Return [X, Y] of the center of cell containing provided text 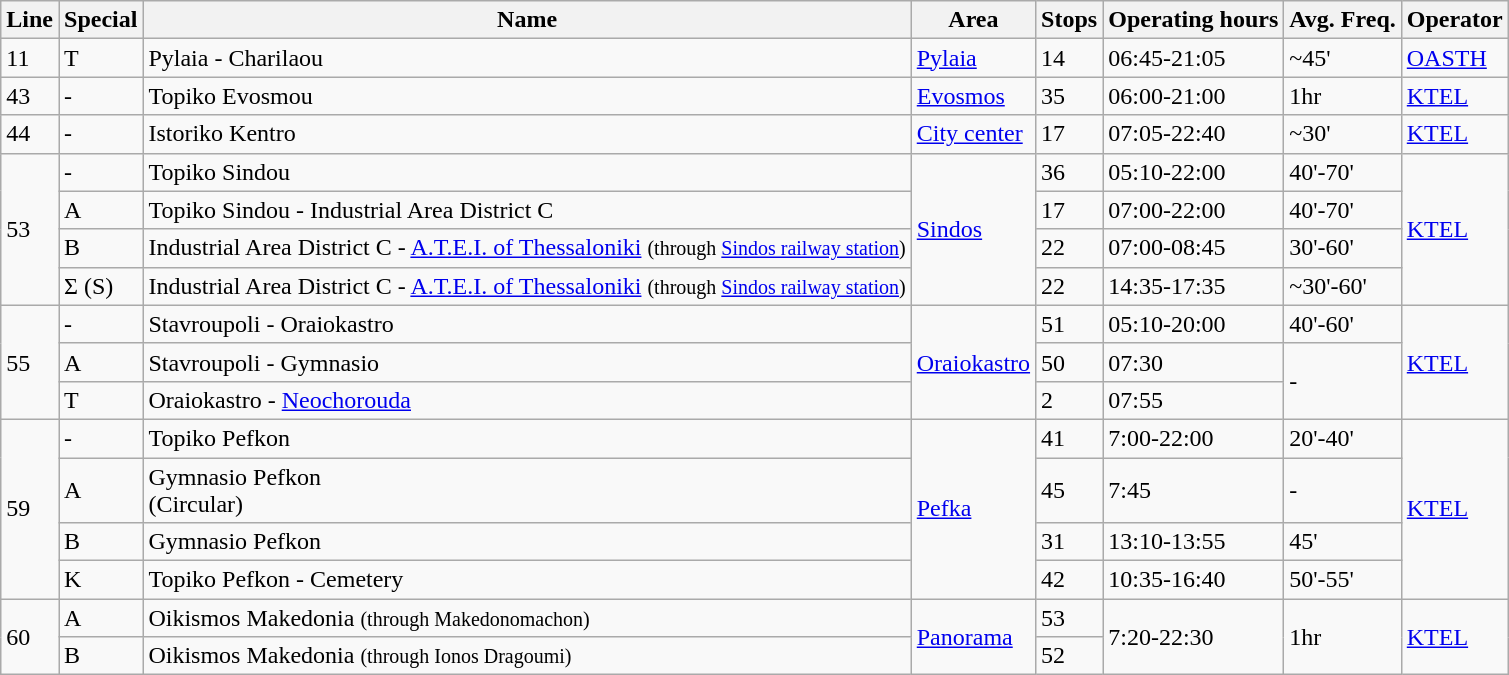
Special [100, 20]
Pefka [973, 508]
Oraiokastro [973, 362]
42 [1070, 580]
Avg. Freq. [1342, 20]
14:35-17:35 [1194, 286]
13:10-13:55 [1194, 542]
Gymnasio Pefkon [527, 542]
35 [1070, 96]
7:45 [1194, 490]
Σ (S) [100, 286]
55 [30, 362]
52 [1070, 656]
36 [1070, 172]
07:05-22:40 [1194, 134]
Name [527, 20]
07:55 [1194, 400]
Evosmos [973, 96]
Oikismos Makedonia (through Makedonomachon) [527, 618]
Panorama [973, 637]
43 [30, 96]
05:10-22:00 [1194, 172]
Pylaia [973, 58]
45' [1342, 542]
~30'-60' [1342, 286]
10:35-16:40 [1194, 580]
City center [973, 134]
Stavroupoli - Gymnasio [527, 362]
05:10-20:00 [1194, 324]
20'-40' [1342, 438]
Sindos [973, 229]
OASTH [1454, 58]
30'-60' [1342, 248]
59 [30, 508]
44 [30, 134]
Operating hours [1194, 20]
Topiko Pefkon [527, 438]
07:00-08:45 [1194, 248]
45 [1070, 490]
Stavroupoli - Oraiokastro [527, 324]
40'-60' [1342, 324]
Topiko Sindou [527, 172]
06:00-21:00 [1194, 96]
Gymnasio Pefkon(Circular) [527, 490]
51 [1070, 324]
7:20-22:30 [1194, 637]
Topiko Evosmou [527, 96]
7:00-22:00 [1194, 438]
07:00-22:00 [1194, 210]
~30' [1342, 134]
2 [1070, 400]
Operator [1454, 20]
50'-55' [1342, 580]
Topiko Sindou - Industrial Area District C [527, 210]
Pylaia - Charilaou [527, 58]
Line [30, 20]
Oraiokastro - Neochorouda [527, 400]
~45' [1342, 58]
Topiko Pefkon - Cemetery [527, 580]
31 [1070, 542]
Istoriko Kentro [527, 134]
11 [30, 58]
60 [30, 637]
06:45-21:05 [1194, 58]
Oikismos Makedonia (through Ionos Dragoumi) [527, 656]
50 [1070, 362]
Area [973, 20]
Stops [1070, 20]
14 [1070, 58]
41 [1070, 438]
K [100, 580]
07:30 [1194, 362]
